Search for the cell housing the specified text and yield its (X, Y) center coordinate. 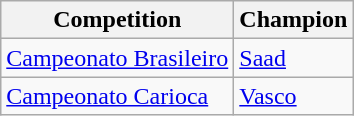
Saad (294, 58)
Competition (118, 20)
Vasco (294, 96)
Campeonato Carioca (118, 96)
Campeonato Brasileiro (118, 58)
Champion (294, 20)
